Capture the cell that displays the provided text and extract its (x, y) central coordinate. 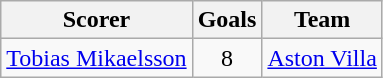
Team (322, 20)
Goals (227, 20)
Tobias Mikaelsson (96, 58)
8 (227, 58)
Aston Villa (322, 58)
Scorer (96, 20)
